Return (x, y) of the center of cell containing provided text 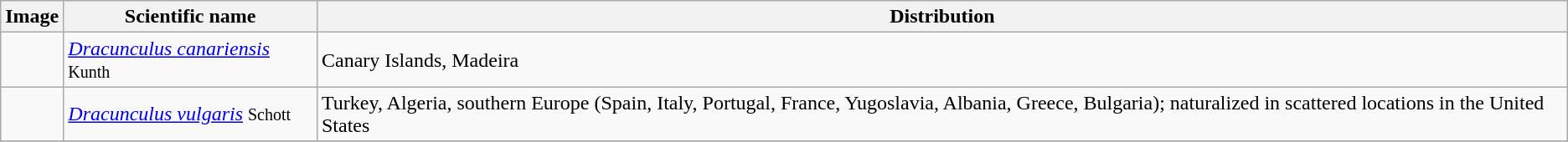
Canary Islands, Madeira (941, 60)
Dracunculus vulgaris Schott (191, 114)
Image (32, 17)
Distribution (941, 17)
Scientific name (191, 17)
Dracunculus canariensis Kunth (191, 60)
